Pinpoint the cell where the given text exists, returning its [x, y] midpoint coordinate. 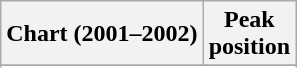
Chart (2001–2002) [102, 34]
Peakposition [249, 34]
